Scan for the cell matching the given text and deliver its [X, Y] coordinate at center. 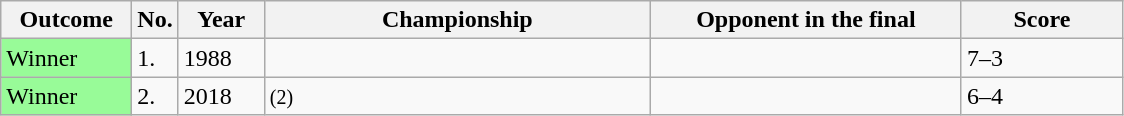
Championship [457, 20]
Score [1042, 20]
Outcome [66, 20]
Year [221, 20]
Opponent in the final [806, 20]
1988 [221, 58]
No. [155, 20]
(2) [457, 96]
2. [155, 96]
1. [155, 58]
2018 [221, 96]
7–3 [1042, 58]
6–4 [1042, 96]
